Scan for the cell matching the given text and deliver its (x, y) coordinate at center. 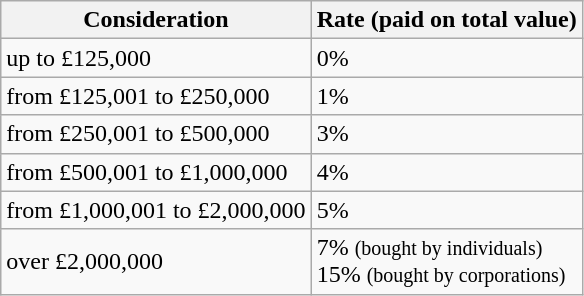
4% (446, 172)
over £2,000,000 (156, 262)
7% (bought by individuals) 15% (bought by corporations) (446, 262)
from £500,001 to £1,000,000 (156, 172)
from £125,001 to £250,000 (156, 96)
0% (446, 58)
Consideration (156, 20)
from £250,001 to £500,000 (156, 134)
Rate (paid on total value) (446, 20)
from £1,000,001 to £2,000,000 (156, 210)
5% (446, 210)
1% (446, 96)
up to £125,000 (156, 58)
3% (446, 134)
